For the text-containing cell, return its midpoint in [X, Y] coordinate format. 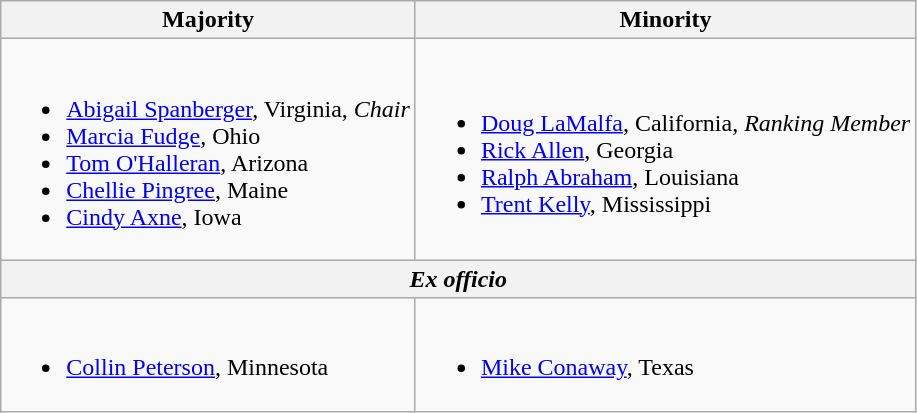
Majority [208, 20]
Ex officio [458, 279]
Mike Conaway, Texas [665, 354]
Abigail Spanberger, Virginia, ChairMarcia Fudge, OhioTom O'Halleran, ArizonaChellie Pingree, MaineCindy Axne, Iowa [208, 150]
Minority [665, 20]
Collin Peterson, Minnesota [208, 354]
Doug LaMalfa, California, Ranking MemberRick Allen, GeorgiaRalph Abraham, LouisianaTrent Kelly, Mississippi [665, 150]
